Identify which cell holds the provided text, then report its [X, Y] central coordinate. 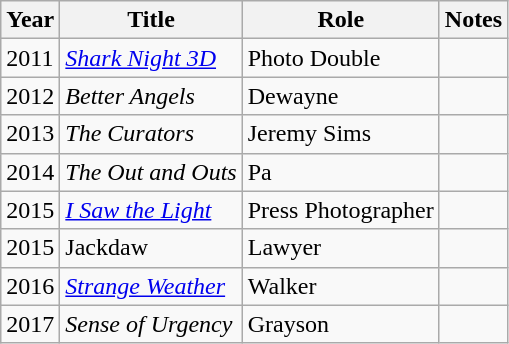
Year [30, 20]
Photo Double [340, 58]
Dewayne [340, 96]
2013 [30, 134]
Sense of Urgency [151, 324]
2012 [30, 96]
I Saw the Light [151, 210]
Strange Weather [151, 286]
Lawyer [340, 248]
Grayson [340, 324]
Jeremy Sims [340, 134]
Role [340, 20]
The Curators [151, 134]
Press Photographer [340, 210]
2017 [30, 324]
Jackdaw [151, 248]
Shark Night 3D [151, 58]
2014 [30, 172]
2011 [30, 58]
2016 [30, 286]
Pa [340, 172]
Walker [340, 286]
The Out and Outs [151, 172]
Title [151, 20]
Notes [473, 20]
Better Angels [151, 96]
